Provide the (x, y) coordinate of the cell's center where the given text is located.  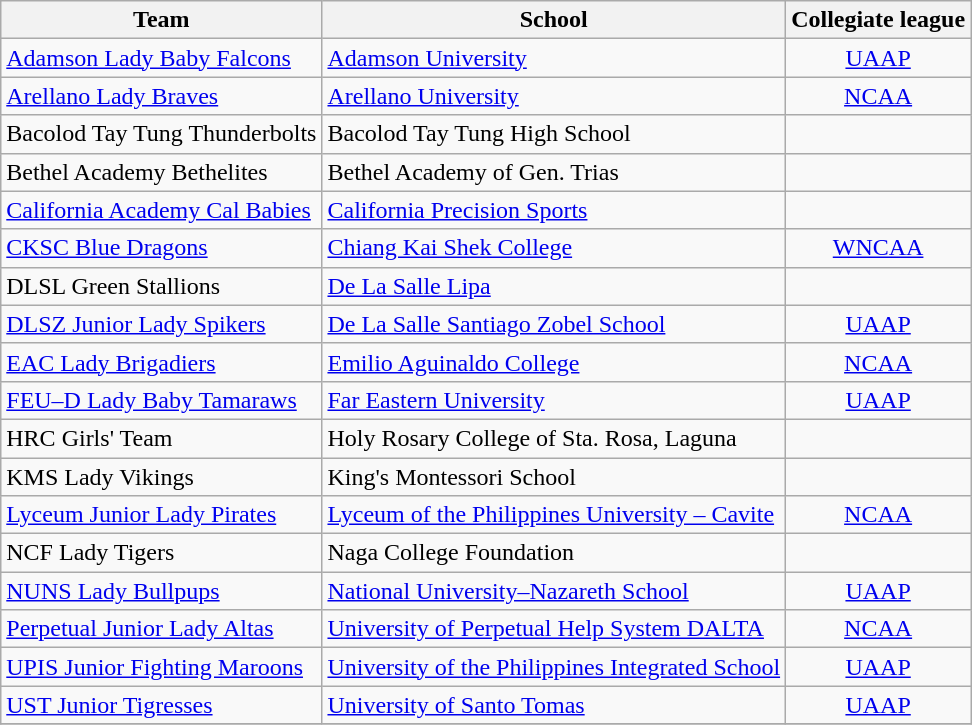
NUNS Lady Bullpups (162, 591)
Adamson Lady Baby Falcons (162, 58)
Arellano University (554, 96)
FEU–D Lady Baby Tamaraws (162, 400)
EAC Lady Brigadiers (162, 362)
UST Junior Tigresses (162, 705)
California Precision Sports (554, 210)
Naga College Foundation (554, 553)
Bethel Academy Bethelites (162, 172)
De La Salle Lipa (554, 286)
Lyceum of the Philippines University – Cavite (554, 515)
Collegiate league (878, 20)
University of Santo Tomas (554, 705)
School (554, 20)
KMS Lady Vikings (162, 477)
Bacolod Tay Tung Thunderbolts (162, 134)
Lyceum Junior Lady Pirates (162, 515)
Bacolod Tay Tung High School (554, 134)
Far Eastern University (554, 400)
Holy Rosary College of Sta. Rosa, Laguna (554, 438)
WNCAA (878, 248)
HRC Girls' Team (162, 438)
Chiang Kai Shek College (554, 248)
Bethel Academy of Gen. Trias (554, 172)
King's Montessori School (554, 477)
University of the Philippines Integrated School (554, 667)
UPIS Junior Fighting Maroons (162, 667)
CKSC Blue Dragons (162, 248)
Arellano Lady Braves (162, 96)
National University–Nazareth School (554, 591)
Adamson University (554, 58)
California Academy Cal Babies (162, 210)
De La Salle Santiago Zobel School (554, 324)
Team (162, 20)
Perpetual Junior Lady Altas (162, 629)
DLSZ Junior Lady Spikers (162, 324)
NCF Lady Tigers (162, 553)
DLSL Green Stallions (162, 286)
Emilio Aguinaldo College (554, 362)
University of Perpetual Help System DALTA (554, 629)
